Determine the [X, Y] coordinate at the center of the cell enclosing the given text.  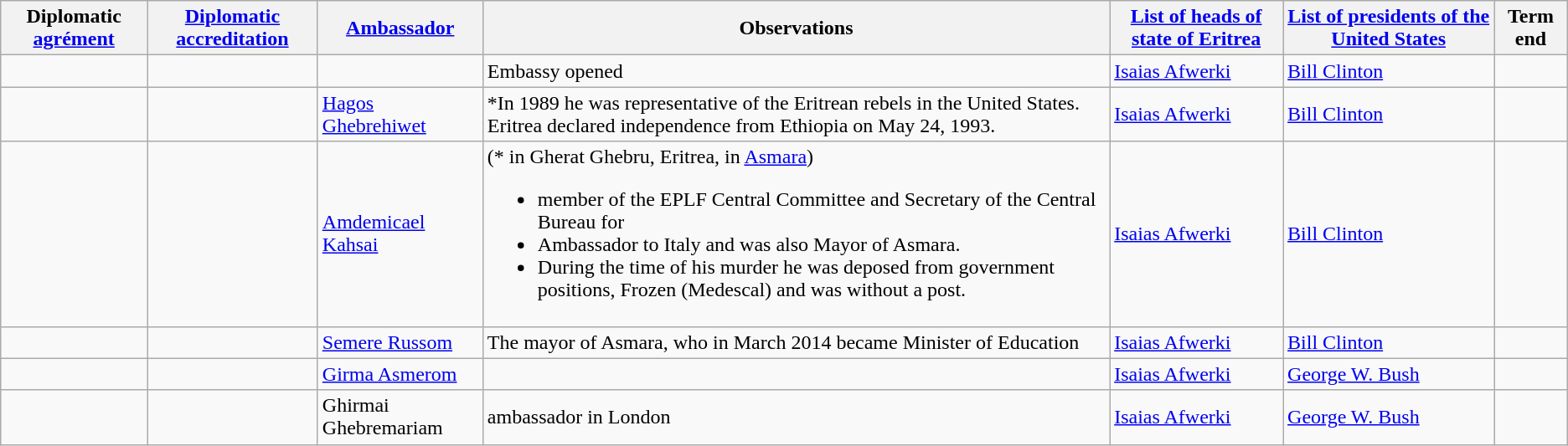
Term end [1531, 28]
Embassy opened [796, 71]
Ambassador [400, 28]
*In 1989 he was representative of the Eritrean rebels in the United States. Eritrea declared independence from Ethiopia on May 24, 1993. [796, 114]
Observations [796, 28]
ambassador in London [796, 417]
Ghirmai Ghebremariam [400, 417]
Semere Russom [400, 342]
The mayor of Asmara, who in March 2014 became Minister of Education [796, 342]
Hagos Ghebrehiwet [400, 114]
List of presidents of the United States [1389, 28]
Diplomatic agrément [74, 28]
List of heads of state of Eritrea [1196, 28]
Amdemicael Kahsai [400, 234]
Girma Asmerom [400, 374]
Diplomatic accreditation [233, 28]
